Return (X, Y) of the center of cell containing provided text 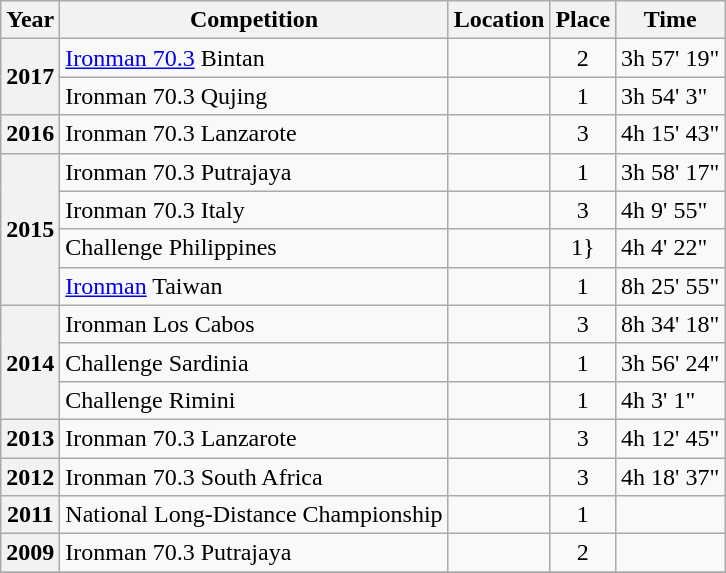
Competition (254, 20)
2012 (30, 477)
4h 4' 22" (670, 248)
2014 (30, 362)
2015 (30, 229)
3h 57' 19" (670, 58)
2009 (30, 553)
Time (670, 20)
Ironman Taiwan (254, 286)
8h 34' 18" (670, 324)
Ironman 70.3 Qujing (254, 96)
Challenge Philippines (254, 248)
Challenge Sardinia (254, 362)
3h 58' 17" (670, 172)
4h 18' 37" (670, 477)
4h 9' 55" (670, 210)
Place (583, 20)
Challenge Rimini (254, 400)
2011 (30, 515)
2013 (30, 438)
Ironman 70.3 South Africa (254, 477)
4h 12' 45" (670, 438)
4h 3' 1" (670, 400)
Location (499, 20)
8h 25' 55" (670, 286)
3h 54' 3" (670, 96)
Ironman 70.3 Bintan (254, 58)
2017 (30, 77)
Ironman Los Cabos (254, 324)
Year (30, 20)
1} (583, 248)
Ironman 70.3 Italy (254, 210)
National Long-Distance Championship (254, 515)
3h 56' 24" (670, 362)
2016 (30, 134)
4h 15' 43" (670, 134)
